Extract the [X, Y] coordinate from the center of the cell holding the provided text.  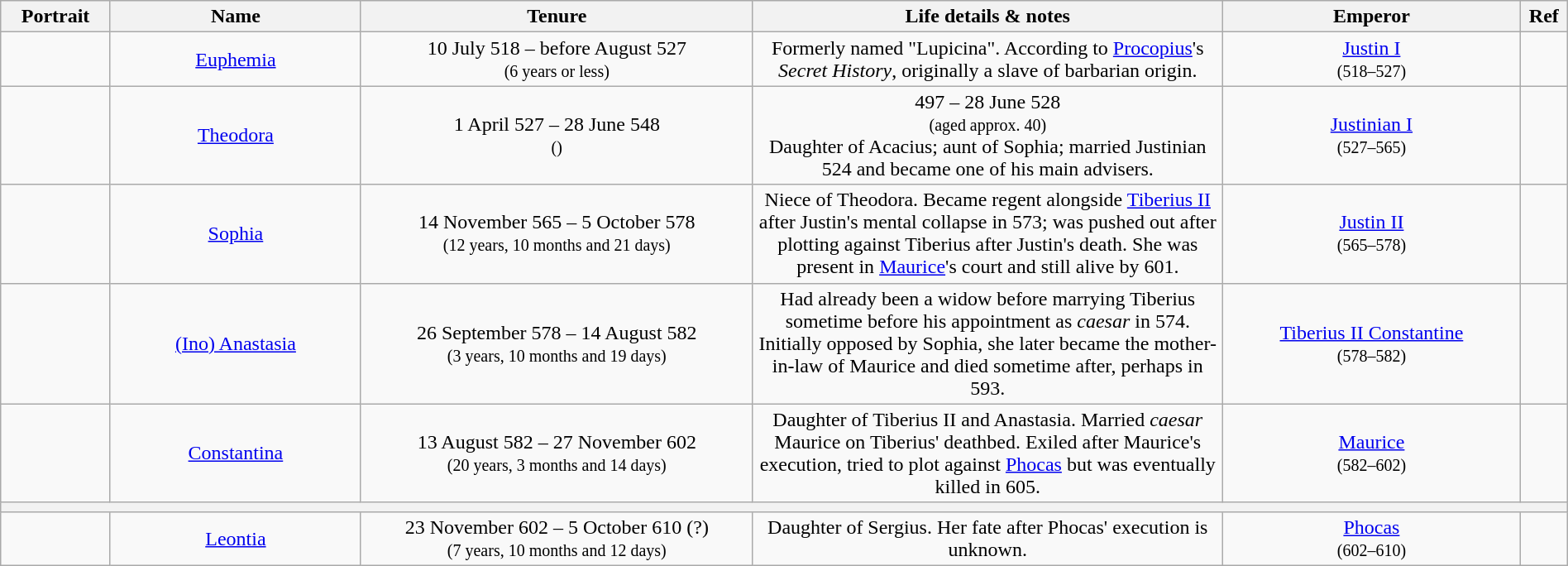
1 April 527 – 28 June 548() [557, 136]
Daughter of Sergius. Her fate after Phocas' execution is unknown. [987, 538]
Justinian I(527–565) [1371, 136]
Emperor [1371, 17]
26 September 578 – 14 August 582(3 years, 10 months and 19 days) [557, 343]
Leontia [235, 538]
Justin II(565–578) [1371, 233]
Name [235, 17]
Life details & notes [987, 17]
Tiberius II Constantine(578–582) [1371, 343]
23 November 602 – 5 October 610 (?)(7 years, 10 months and 12 days) [557, 538]
Maurice(582–602) [1371, 453]
Sophia [235, 233]
Ref [1543, 17]
Phocas(602–610) [1371, 538]
14 November 565 – 5 October 578(12 years, 10 months and 21 days) [557, 233]
497 – 28 June 528(aged approx. 40)Daughter of Acacius; aunt of Sophia; married Justinian 524 and became one of his main advisers. [987, 136]
Tenure [557, 17]
Justin I(518–527) [1371, 60]
Constantina [235, 453]
Theodora [235, 136]
Euphemia [235, 60]
Formerly named "Lupicina". According to Procopius's Secret History, originally a slave of barbarian origin. [987, 60]
10 July 518 – before August 527(6 years or less) [557, 60]
Portrait [56, 17]
(Ino) Anastasia [235, 343]
13 August 582 – 27 November 602(20 years, 3 months and 14 days) [557, 453]
